Pinpoint the cell where the given text exists, returning its [x, y] midpoint coordinate. 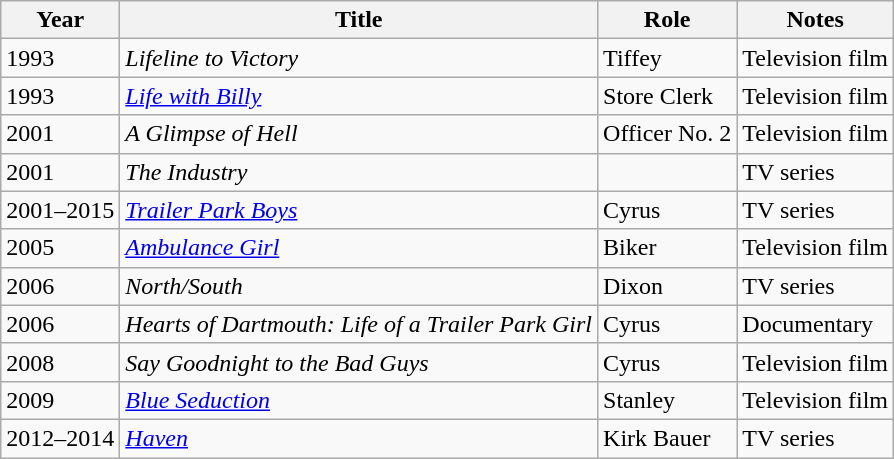
2001–2015 [60, 210]
North/South [359, 286]
Biker [668, 248]
Haven [359, 438]
Store Clerk [668, 96]
The Industry [359, 172]
Trailer Park Boys [359, 210]
2009 [60, 400]
Role [668, 20]
Life with Billy [359, 96]
Ambulance Girl [359, 248]
Year [60, 20]
2012–2014 [60, 438]
Documentary [816, 324]
Kirk Bauer [668, 438]
Say Goodnight to the Bad Guys [359, 362]
Blue Seduction [359, 400]
2008 [60, 362]
Dixon [668, 286]
Lifeline to Victory [359, 58]
Notes [816, 20]
Title [359, 20]
2005 [60, 248]
A Glimpse of Hell [359, 134]
Stanley [668, 400]
Hearts of Dartmouth: Life of a Trailer Park Girl [359, 324]
Officer No. 2 [668, 134]
Tiffey [668, 58]
